From the cell containing the given text, extract its center point as (x, y) coordinate. 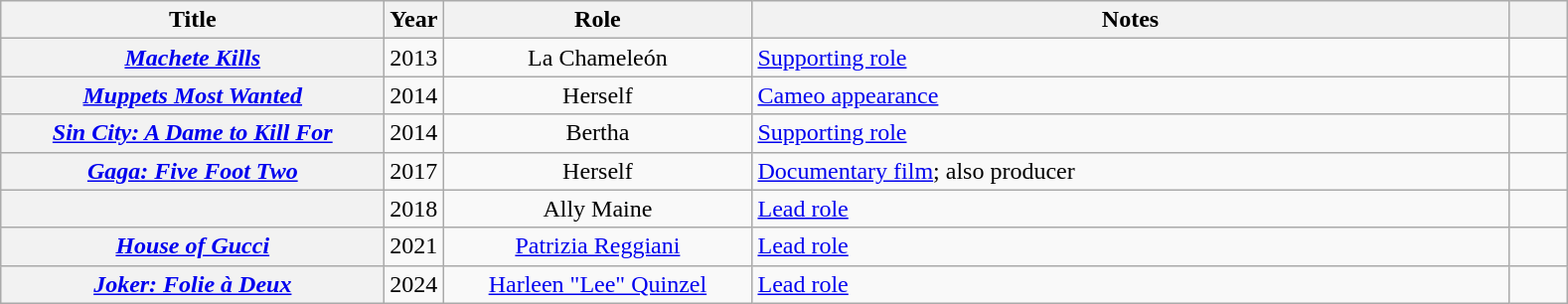
Patrizia Reggiani (598, 246)
Title (193, 20)
2024 (413, 284)
Joker: Folie à Deux (193, 284)
2013 (413, 58)
Cameo appearance (1131, 95)
Muppets Most Wanted (193, 95)
Documentary film; also producer (1131, 171)
2021 (413, 246)
Bertha (598, 133)
Sin City: A Dame to Kill For (193, 133)
2017 (413, 171)
House of Gucci (193, 246)
Machete Kills (193, 58)
2018 (413, 209)
Year (413, 20)
Gaga: Five Foot Two (193, 171)
La Chameleón (598, 58)
Role (598, 20)
Notes (1131, 20)
Harleen "Lee" Quinzel (598, 284)
Ally Maine (598, 209)
